Determine the (x, y) coordinate at the center of the cell enclosing the given text.  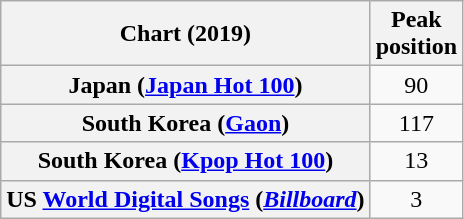
South Korea (Kpop Hot 100) (186, 161)
South Korea (Gaon) (186, 123)
13 (416, 161)
US World Digital Songs (Billboard) (186, 199)
Japan (Japan Hot 100) (186, 85)
Peakposition (416, 34)
90 (416, 85)
3 (416, 199)
Chart (2019) (186, 34)
117 (416, 123)
